Return the [x, y] coordinate for the center point of the cell that contains the specified text.  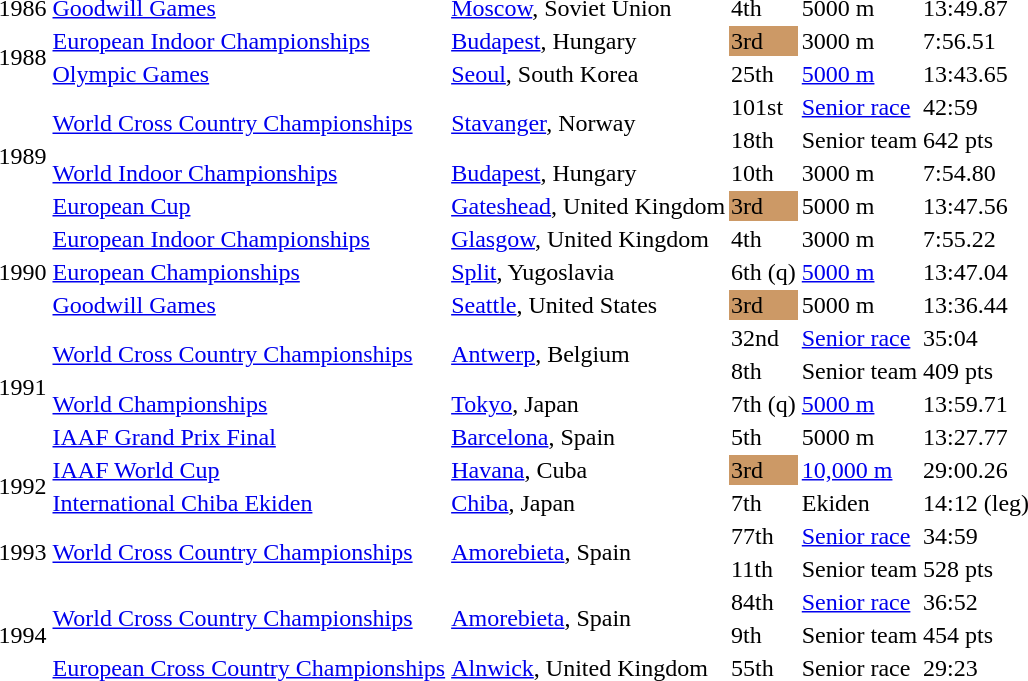
101st [764, 107]
77th [764, 536]
11th [764, 569]
Tokyo, Japan [588, 404]
25th [764, 74]
Barcelona, Spain [588, 437]
Goodwill Games [249, 305]
Antwerp, Belgium [588, 354]
European Cup [249, 206]
4th [764, 239]
IAAF World Cup [249, 470]
Chiba, Japan [588, 503]
8th [764, 371]
32nd [764, 338]
Ekiden [859, 503]
Split, Yugoslavia [588, 272]
9th [764, 635]
Stavanger, Norway [588, 124]
7th [764, 503]
18th [764, 140]
International Chiba Ekiden [249, 503]
IAAF Grand Prix Final [249, 437]
10th [764, 173]
Seattle, United States [588, 305]
European Championships [249, 272]
Seoul, South Korea [588, 74]
Gateshead, United Kingdom [588, 206]
Glasgow, United Kingdom [588, 239]
Havana, Cuba [588, 470]
6th (q) [764, 272]
10,000 m [859, 470]
5th [764, 437]
World Indoor Championships [249, 173]
World Championships [249, 404]
Olympic Games [249, 74]
7th (q) [764, 404]
84th [764, 602]
